Identify which cell holds the provided text, then report its [x, y] central coordinate. 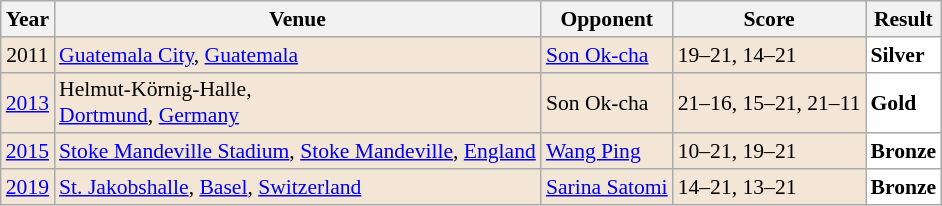
Wang Ping [607, 152]
St. Jakobshalle, Basel, Switzerland [298, 187]
Helmut-Körnig-Halle,Dortmund, Germany [298, 102]
2019 [28, 187]
Score [770, 19]
19–21, 14–21 [770, 55]
Opponent [607, 19]
Sarina Satomi [607, 187]
2011 [28, 55]
Silver [904, 55]
Result [904, 19]
Stoke Mandeville Stadium, Stoke Mandeville, England [298, 152]
2015 [28, 152]
Year [28, 19]
14–21, 13–21 [770, 187]
Guatemala City, Guatemala [298, 55]
10–21, 19–21 [770, 152]
2013 [28, 102]
Venue [298, 19]
21–16, 15–21, 21–11 [770, 102]
Gold [904, 102]
